Return (x, y) of the center of cell containing provided text 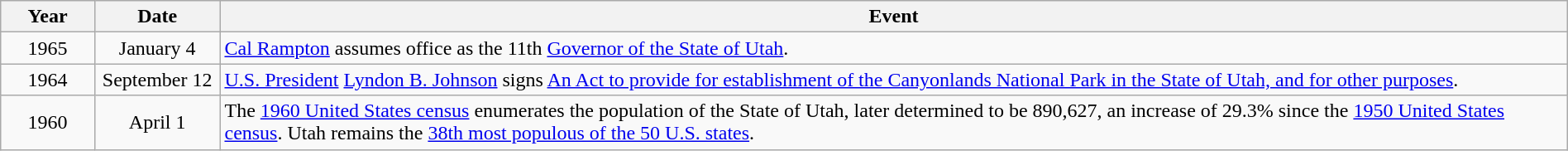
January 4 (157, 48)
1965 (48, 48)
Date (157, 17)
1960 (48, 123)
Event (893, 17)
April 1 (157, 123)
1964 (48, 80)
Cal Rampton assumes office as the 11th Governor of the State of Utah. (893, 48)
Year (48, 17)
September 12 (157, 80)
